Scan for the cell matching the given text and deliver its [X, Y] coordinate at center. 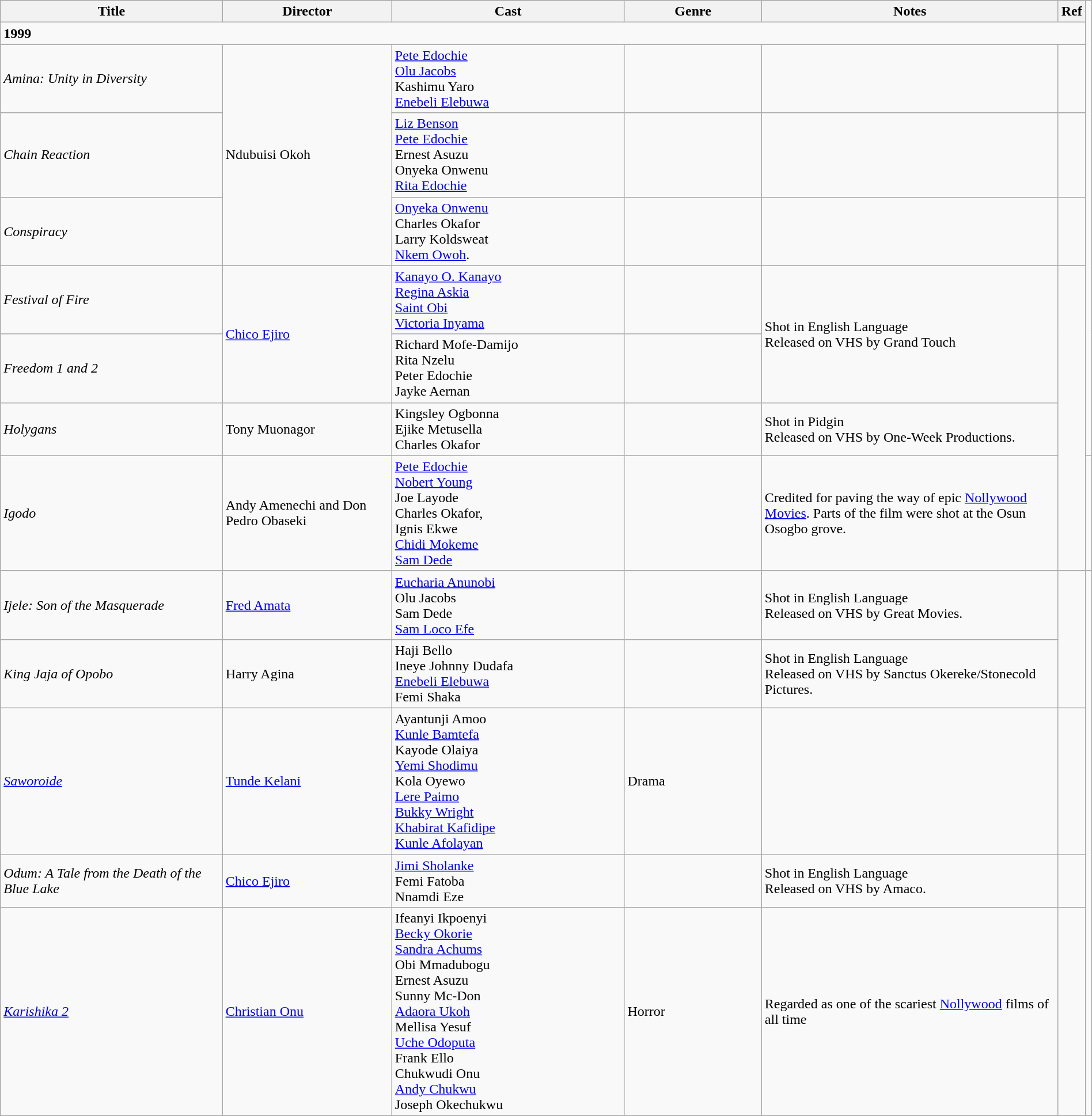
1999 [543, 33]
Notes [910, 12]
Ref [1071, 12]
Karishika 2 [112, 1012]
Shot in PidginReleased on VHS by One-Week Productions. [910, 429]
Tony Muonagor [307, 429]
Ndubuisi Okoh [307, 155]
Odum: A Tale from the Death of the Blue Lake [112, 881]
Kanayo O. KanayoRegina AskiaSaint ObiVictoria Inyama [508, 299]
Eucharia AnunobiOlu JacobsSam DedeSam Loco Efe [508, 605]
Drama [693, 781]
Shot in English LanguageReleased on VHS by Sanctus Okereke/Stonecold Pictures. [910, 674]
Harry Agina [307, 674]
Liz BensonPete EdochieErnest AsuzuOnyeka OnwenuRita Edochie [508, 155]
Tunde Kelani [307, 781]
Fred Amata [307, 605]
Pete EdochieOlu JacobsKashimu YaroEnebeli Elebuwa [508, 78]
Regarded as one of the scariest Nollywood films of all time [910, 1012]
Chain Reaction [112, 155]
Amina: Unity in Diversity [112, 78]
Christian Onu [307, 1012]
Credited for paving the way of epic Nollywood Movies. Parts of the film were shot at the Osun Osogbo grove. [910, 513]
Conspiracy [112, 231]
King Jaja of Opobo [112, 674]
Shot in English LanguageReleased on VHS by Amaco. [910, 881]
Holygans [112, 429]
Shot in English LanguageReleased on VHS by Great Movies. [910, 605]
Pete EdochieNobert YoungJoe LayodeCharles Okafor,Ignis EkweChidi MokemeSam Dede [508, 513]
Saworoide [112, 781]
Cast [508, 12]
Shot in English LanguageReleased on VHS by Grand Touch [910, 334]
Festival of Fire [112, 299]
Director [307, 12]
Jimi SholankeFemi FatobaNnamdi Eze [508, 881]
Richard Mofe-DamijoRita NzeluPeter EdochieJayke Aernan [508, 369]
Ijele: Son of the Masquerade [112, 605]
Genre [693, 12]
Freedom 1 and 2 [112, 369]
Title [112, 12]
Kingsley OgbonnaEjike MetusellaCharles Okafor [508, 429]
Ayantunji AmooKunle BamtefaKayode OlaiyaYemi ShodimuKola OyewoLere PaimoBukky WrightKhabirat KafidipeKunle Afolayan [508, 781]
Horror [693, 1012]
Igodo [112, 513]
Onyeka OnwenuCharles OkaforLarry KoldsweatNkem Owoh. [508, 231]
Andy Amenechi and Don Pedro Obaseki [307, 513]
Haji BelloIneye Johnny DudafaEnebeli ElebuwaFemi Shaka [508, 674]
